Pinpoint the cell where the given text exists, returning its (x, y) midpoint coordinate. 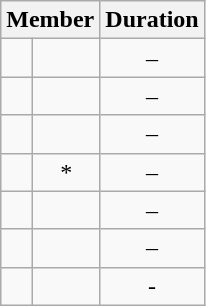
Member (50, 20)
- (152, 286)
* (66, 172)
Duration (152, 20)
